For the text-containing cell, return its midpoint in [X, Y] coordinate format. 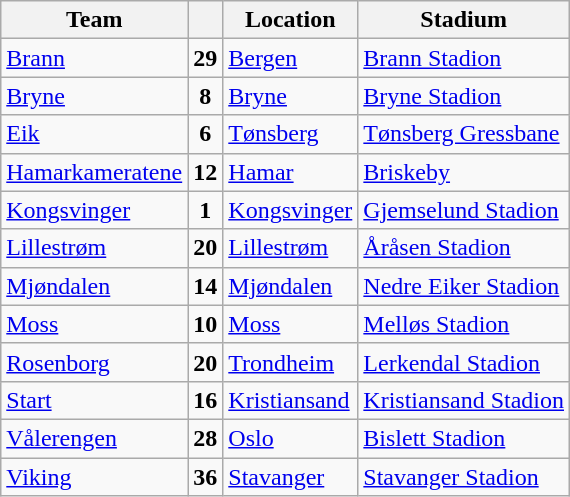
Stavanger [290, 477]
Stadium [464, 20]
Trondheim [290, 362]
28 [206, 438]
Location [290, 20]
Vålerengen [94, 438]
Oslo [290, 438]
Bryne Stadion [464, 96]
12 [206, 172]
29 [206, 58]
Bergen [290, 58]
16 [206, 400]
Brann [94, 58]
Tønsberg Gressbane [464, 134]
14 [206, 286]
Hamarkameratene [94, 172]
8 [206, 96]
Kristiansand [290, 400]
Gjemselund Stadion [464, 210]
36 [206, 477]
10 [206, 324]
Team [94, 20]
Brann Stadion [464, 58]
Viking [94, 477]
Rosenborg [94, 362]
Bislett Stadion [464, 438]
Briskeby [464, 172]
Åråsen Stadion [464, 248]
Stavanger Stadion [464, 477]
Lerkendal Stadion [464, 362]
Hamar [290, 172]
Kristiansand Stadion [464, 400]
1 [206, 210]
Start [94, 400]
Eik [94, 134]
Tønsberg [290, 134]
Nedre Eiker Stadion [464, 286]
6 [206, 134]
Melløs Stadion [464, 324]
